Scan for the cell matching the given text and deliver its [X, Y] coordinate at center. 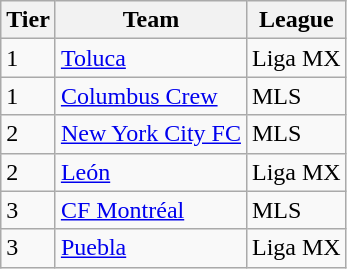
Columbus Crew [150, 96]
Team [150, 20]
Tier [28, 20]
League [296, 20]
New York City FC [150, 134]
CF Montréal [150, 210]
Toluca [150, 58]
Puebla [150, 248]
León [150, 172]
